Capture the cell that displays the provided text and extract its (x, y) central coordinate. 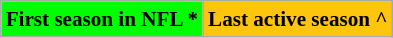
Last active season ^ (298, 18)
First season in NFL * (102, 18)
